Scan for the cell matching the given text and deliver its (x, y) coordinate at center. 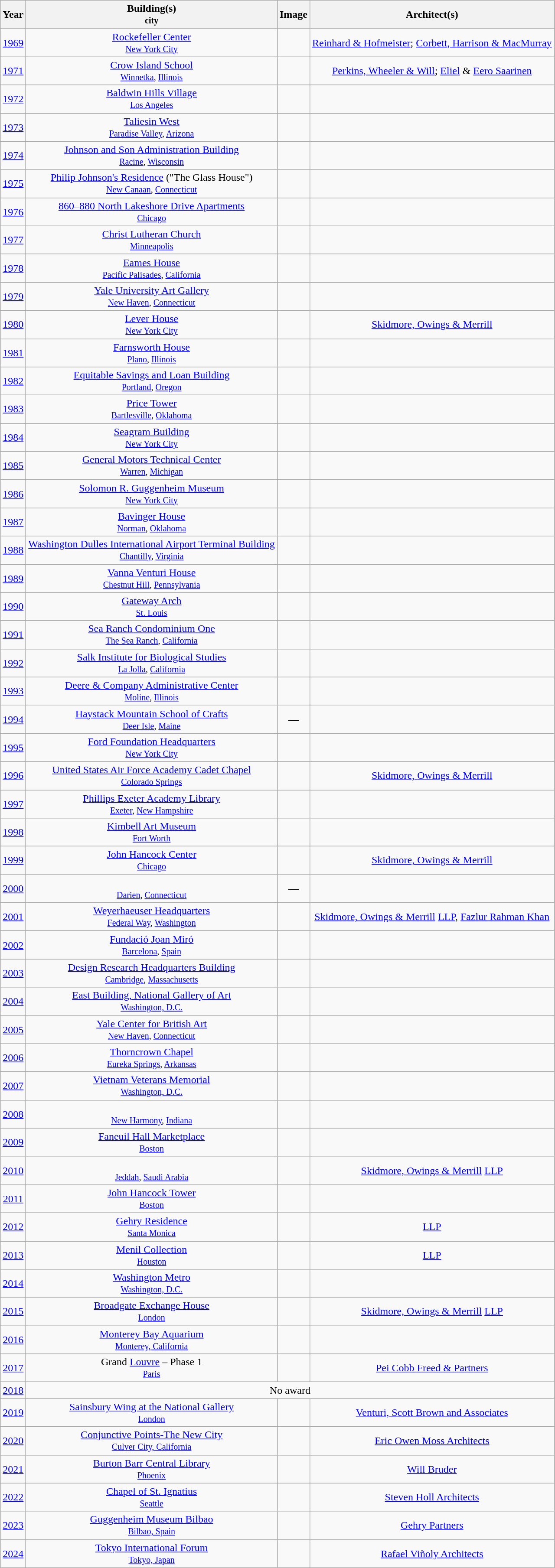
Broadgate Exchange House London (152, 1311)
Faneuil Hall Marketplace Boston (152, 1142)
1978 (13, 268)
2009 (13, 1142)
Yale Center for British Art New Haven, Connecticut (152, 1030)
2011 (13, 1199)
John Hancock Tower Boston (152, 1199)
Johnson and Son Administration Building Racine, Wisconsin (152, 155)
2024 (13, 1553)
2022 (13, 1497)
Farnsworth House Plano, Illinois (152, 353)
2006 (13, 1057)
Washington Dulles International Airport Terminal Building Chantilly, Virginia (152, 550)
1990 (13, 607)
1998 (13, 832)
Price Tower Bartlesville, Oklahoma (152, 409)
Rafael Viñoly Architects (432, 1553)
John Hancock Center Chicago (152, 861)
Kimbell Art Museum Fort Worth (152, 832)
1992 (13, 663)
1984 (13, 438)
Weyerhaeuser Headquarters Federal Way, Washington (152, 917)
1974 (13, 155)
Deere & Company Administrative Center Moline, Illinois (152, 691)
Haystack Mountain School of Crafts Deer Isle, Maine (152, 719)
1987 (13, 522)
Perkins, Wheeler & Will; Eliel & Eero Saarinen (432, 71)
General Motors Technical Center Warren, Michigan (152, 465)
Vietnam Veterans Memorial Washington, D.C. (152, 1086)
Equitable Savings and Loan Building Portland, Oregon (152, 381)
2001 (13, 917)
1969 (13, 42)
1986 (13, 494)
1991 (13, 634)
Grand Louvre – Phase 1 Paris (152, 1368)
Baldwin Hills Village Los Angeles (152, 99)
1989 (13, 578)
1985 (13, 465)
Venturi, Scott Brown and Associates (432, 1413)
2020 (13, 1441)
Building(s) city (152, 15)
1972 (13, 99)
Darien, Connecticut (152, 888)
Conjunctive Points-The New CityCulver City, California (152, 1441)
2019 (13, 1413)
1981 (13, 353)
Rockefeller Center New York City (152, 42)
2014 (13, 1284)
2021 (13, 1469)
Will Bruder (432, 1469)
Menil Collection Houston (152, 1255)
Taliesin West Paradise Valley, Arizona (152, 127)
Sainsbury Wing at the National GalleryLondon (152, 1413)
1980 (13, 324)
Design Research Headquarters Building Cambridge, Massachusetts (152, 973)
Fundació Joan Miró Barcelona, Spain (152, 945)
1988 (13, 550)
Guggenheim Museum BilbaoBilbao, Spain (152, 1526)
Reinhard & Hofmeister; Corbett, Harrison & MacMurray (432, 42)
Thorncrown Chapel Eureka Springs, Arkansas (152, 1057)
1994 (13, 719)
Tokyo International ForumTokyo, Japan (152, 1553)
1977 (13, 240)
2008 (13, 1114)
2003 (13, 973)
1996 (13, 776)
2018 (13, 1390)
United States Air Force Academy Cadet Chapel Colorado Springs (152, 776)
2016 (13, 1340)
Jeddah, Saudi Arabia (152, 1170)
Sea Ranch Condominium One The Sea Ranch, California (152, 634)
2017 (13, 1368)
Solomon R. Guggenheim Museum New York City (152, 494)
Philip Johnson's Residence ("The Glass House") New Canaan, Connecticut (152, 184)
Crow Island School Winnetka, Illinois (152, 71)
2004 (13, 1001)
1999 (13, 861)
1979 (13, 296)
Image (293, 15)
2010 (13, 1170)
1982 (13, 381)
Yale University Art Gallery New Haven, Connecticut (152, 296)
Bavinger House Norman, Oklahoma (152, 522)
2013 (13, 1255)
Chapel of St. IgnatiusSeattle (152, 1497)
2005 (13, 1030)
Gehry Residence Santa Monica (152, 1226)
East Building, National Gallery of Art Washington, D.C. (152, 1001)
Seagram Building New York City (152, 438)
2015 (13, 1311)
Eric Owen Moss Architects (432, 1441)
Gehry Partners (432, 1526)
1993 (13, 691)
1995 (13, 747)
1997 (13, 804)
Christ Lutheran Church Minneapolis (152, 240)
1983 (13, 409)
Salk Institute for Biological Studies La Jolla, California (152, 663)
Ford Foundation Headquarters New York City (152, 747)
2000 (13, 888)
1976 (13, 211)
1975 (13, 184)
Pei Cobb Freed & Partners (432, 1368)
Eames House Pacific Palisades, California (152, 268)
1973 (13, 127)
2007 (13, 1086)
Steven Holl Architects (432, 1497)
1971 (13, 71)
2002 (13, 945)
Burton Barr Central LibraryPhoenix (152, 1469)
Skidmore, Owings & Merrill LLP, Fazlur Rahman Khan (432, 917)
2023 (13, 1526)
2012 (13, 1226)
Monterey Bay Aquarium Monterey, California (152, 1340)
Vanna Venturi House Chestnut Hill, Pennsylvania (152, 578)
860–880 North Lakeshore Drive Apartments Chicago (152, 211)
Washington Metro Washington, D.C. (152, 1284)
Year (13, 15)
New Harmony, Indiana (152, 1114)
No award (290, 1390)
Phillips Exeter Academy Library Exeter, New Hampshire (152, 804)
Lever House New York City (152, 324)
Architect(s) (432, 15)
Gateway Arch St. Louis (152, 607)
